Return the (x, y) coordinate for the center point of the cell that contains the specified text.  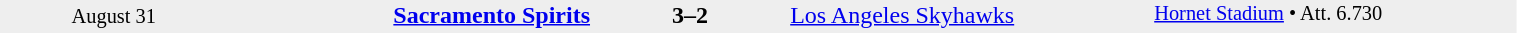
3–2 (690, 15)
Hornet Stadium • Att. 6.730 (1335, 16)
Sacramento Spirits (410, 15)
August 31 (114, 16)
Los Angeles Skyhawks (971, 15)
